Provide the (X, Y) coordinate of the cell's center where the given text is located.  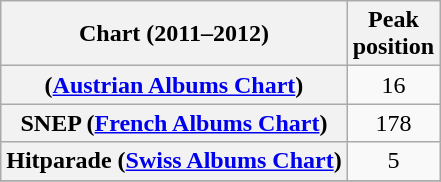
178 (393, 123)
5 (393, 161)
Chart (2011–2012) (174, 34)
SNEP (French Albums Chart) (174, 123)
(Austrian Albums Chart) (174, 85)
Peakposition (393, 34)
16 (393, 85)
Hitparade (Swiss Albums Chart) (174, 161)
